Pinpoint the cell where the given text exists, returning its (x, y) midpoint coordinate. 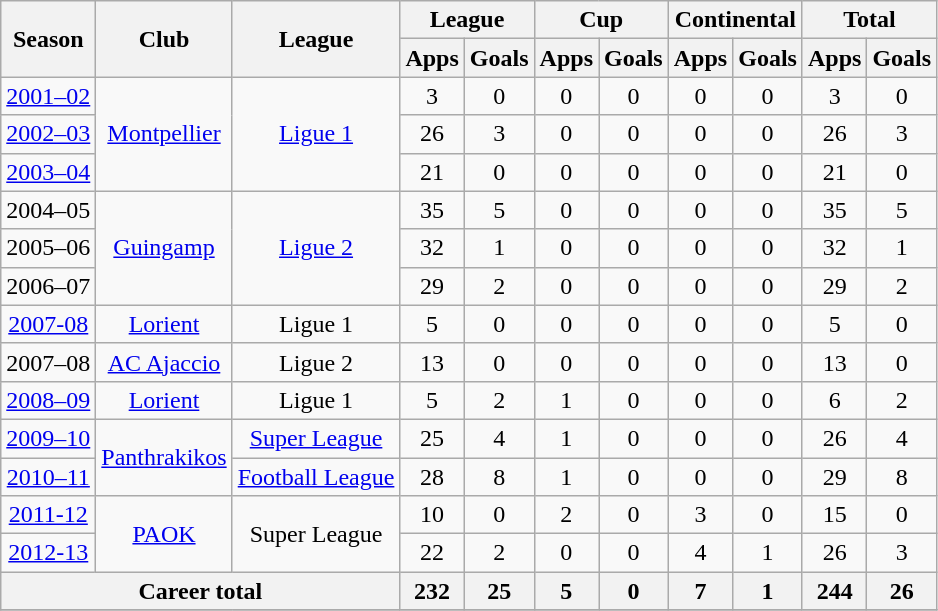
2007-08 (48, 324)
28 (432, 477)
Continental (735, 20)
7 (700, 591)
Guingamp (164, 248)
2006–07 (48, 286)
Club (164, 39)
2004–05 (48, 210)
AC Ajaccio (164, 362)
Cup (601, 20)
2010–11 (48, 477)
Season (48, 39)
2005–06 (48, 248)
Career total (200, 591)
2001–02 (48, 96)
PAOK (164, 534)
Football League (316, 477)
2011-12 (48, 515)
15 (834, 515)
2003–04 (48, 172)
2009–10 (48, 438)
2008–09 (48, 400)
232 (432, 591)
10 (432, 515)
Total (869, 20)
6 (834, 400)
244 (834, 591)
22 (432, 553)
Montpellier (164, 134)
2002–03 (48, 134)
Panthrakikos (164, 457)
2012-13 (48, 553)
2007–08 (48, 362)
